Pinpoint the cell where the given text exists, returning its (X, Y) midpoint coordinate. 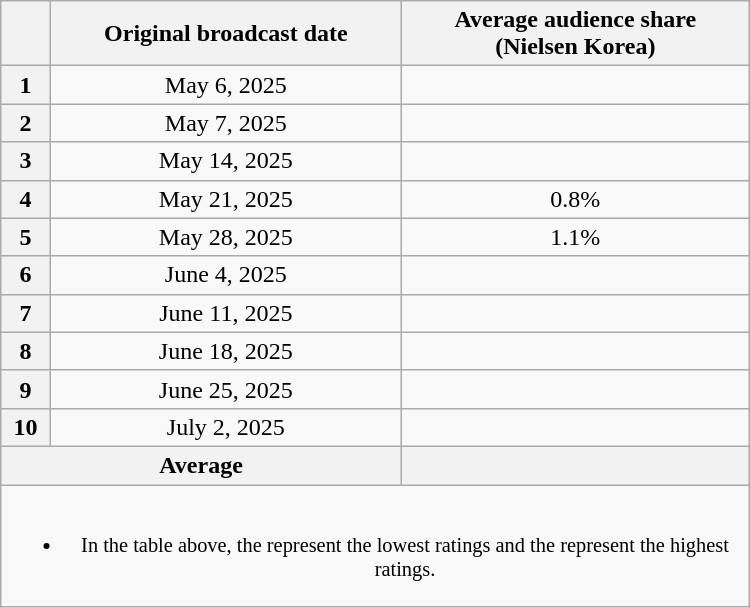
Average audience share(Nielsen Korea) (575, 34)
May 14, 2025 (226, 161)
3 (26, 161)
May 28, 2025 (226, 237)
July 2, 2025 (226, 427)
June 25, 2025 (226, 389)
June 18, 2025 (226, 351)
May 6, 2025 (226, 85)
1 (26, 85)
May 7, 2025 (226, 123)
7 (26, 313)
Average (202, 465)
1.1% (575, 237)
8 (26, 351)
9 (26, 389)
0.8% (575, 199)
May 21, 2025 (226, 199)
June 11, 2025 (226, 313)
10 (26, 427)
June 4, 2025 (226, 275)
Original broadcast date (226, 34)
6 (26, 275)
In the table above, the represent the lowest ratings and the represent the highest ratings. (375, 545)
5 (26, 237)
4 (26, 199)
2 (26, 123)
